Search for the cell housing the specified text and yield its [X, Y] center coordinate. 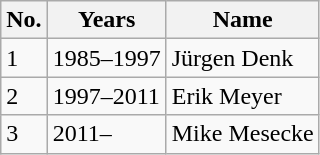
1997–2011 [106, 96]
Jürgen Denk [242, 58]
2011– [106, 134]
Name [242, 20]
1985–1997 [106, 58]
2 [24, 96]
Erik Meyer [242, 96]
Years [106, 20]
No. [24, 20]
Mike Mesecke [242, 134]
3 [24, 134]
1 [24, 58]
